Scan for the cell matching the given text and deliver its [x, y] coordinate at center. 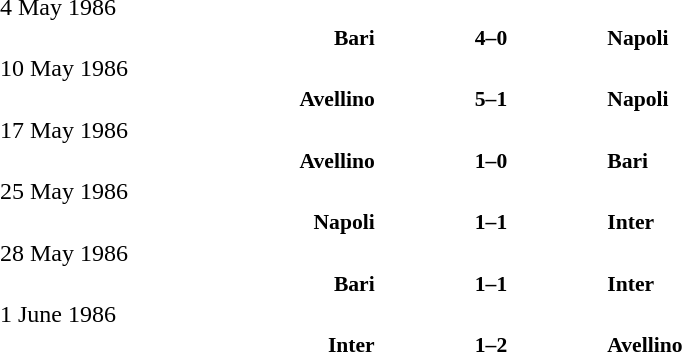
1–0 [492, 160]
5–1 [492, 99]
4–0 [492, 38]
